For the text-containing cell, return its midpoint in (X, Y) coordinate format. 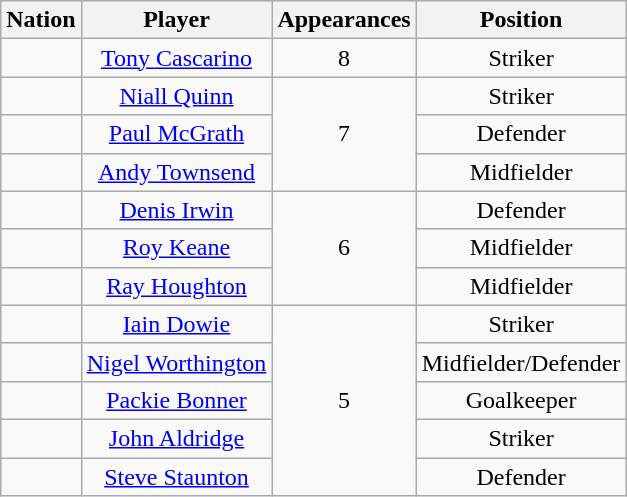
Goalkeeper (521, 400)
Nation (41, 20)
Position (521, 20)
Paul McGrath (176, 134)
Midfielder/Defender (521, 362)
6 (344, 248)
Niall Quinn (176, 96)
Appearances (344, 20)
Steve Staunton (176, 477)
Iain Dowie (176, 324)
8 (344, 58)
Nigel Worthington (176, 362)
Ray Houghton (176, 286)
John Aldridge (176, 438)
Andy Townsend (176, 172)
Denis Irwin (176, 210)
7 (344, 134)
Packie Bonner (176, 400)
5 (344, 400)
Tony Cascarino (176, 58)
Roy Keane (176, 248)
Player (176, 20)
